Search for the cell housing the specified text and yield its [X, Y] center coordinate. 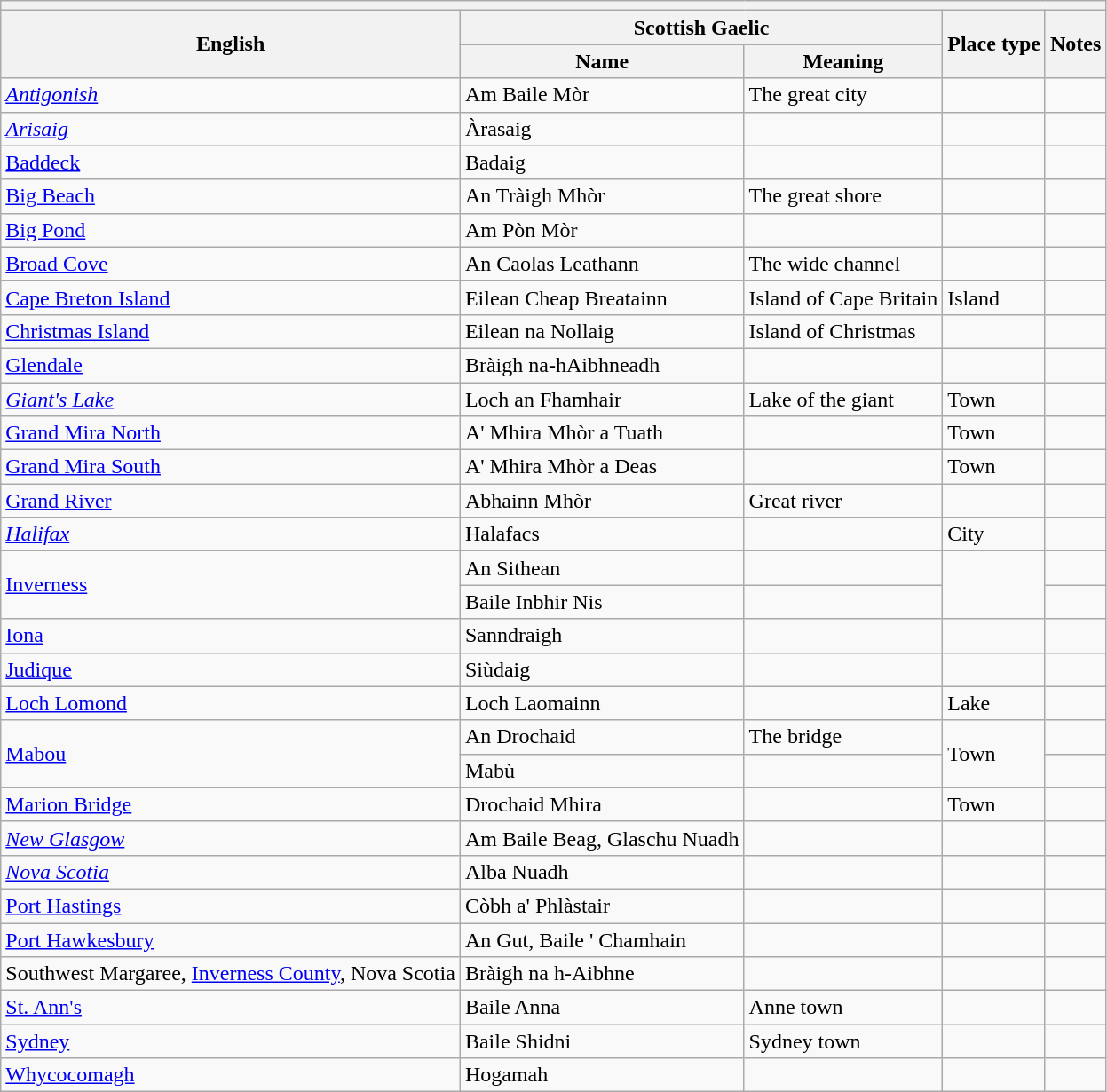
Baile Anna [602, 1008]
Cape Breton Island [231, 297]
Drochaid Mhira [602, 804]
Name [602, 61]
Lake of the giant [843, 399]
City [994, 534]
Bràigh na h-Aibhne [602, 974]
Grand Mira South [231, 467]
The bridge [843, 737]
Loch Lomond [231, 703]
Loch an Fhamhair [602, 399]
A' Mhira Mhòr a Tuath [602, 433]
Abhainn Mhòr [602, 501]
Còbh a' Phlàstair [602, 906]
Port Hawkesbury [231, 940]
Baddeck [231, 162]
Nova Scotia [231, 872]
Grand Mira North [231, 433]
The wide channel [843, 264]
New Glasgow [231, 838]
Island of Cape Britain [843, 297]
Meaning [843, 61]
Sydney [231, 1041]
Grand River [231, 501]
Bràigh na-hAibhneadh [602, 365]
Glendale [231, 365]
Whycocomagh [231, 1075]
Big Beach [231, 196]
Southwest Margaree, Inverness County, Nova Scotia [231, 974]
Alba Nuadh [602, 872]
Am Pòn Mòr [602, 230]
Loch Laomainn [602, 703]
A' Mhira Mhòr a Deas [602, 467]
Iona [231, 636]
Hogamah [602, 1075]
Siùdaig [602, 669]
Eilean Cheap Breatainn [602, 297]
The great shore [843, 196]
Badaig [602, 162]
Àrasaig [602, 129]
An Drochaid [602, 737]
Lake [994, 703]
Am Baile Mòr [602, 95]
Notes [1075, 44]
Halafacs [602, 534]
An Sithean [602, 568]
Port Hastings [231, 906]
Anne town [843, 1008]
Great river [843, 501]
Eilean na Nollaig [602, 331]
Baile Inbhir Nis [602, 602]
Scottish Gaelic [701, 28]
The great city [843, 95]
Mabù [602, 771]
St. Ann's [231, 1008]
An Tràigh Mhòr [602, 196]
Marion Bridge [231, 804]
Island of Christmas [843, 331]
Inverness [231, 585]
An Caolas Leathann [602, 264]
Am Baile Beag, Glaschu Nuadh [602, 838]
Place type [994, 44]
Sanndraigh [602, 636]
Christmas Island [231, 331]
Judique [231, 669]
Giant's Lake [231, 399]
Halifax [231, 534]
Antigonish [231, 95]
Island [994, 297]
Broad Cove [231, 264]
Mabou [231, 754]
An Gut, Baile ' Chamhain [602, 940]
Big Pond [231, 230]
English [231, 44]
Arisaig [231, 129]
Baile Shidni [602, 1041]
Sydney town [843, 1041]
